Search for the cell housing the specified text and yield its [X, Y] center coordinate. 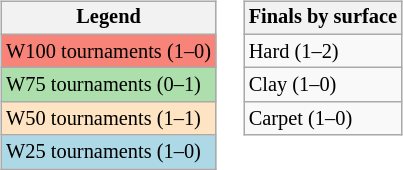
W75 tournaments (0–1) [108, 85]
W100 tournaments (1–0) [108, 51]
W50 tournaments (1–1) [108, 119]
Legend [108, 18]
W25 tournaments (1–0) [108, 152]
Finals by surface [323, 18]
Clay (1–0) [323, 85]
Carpet (1–0) [323, 119]
Hard (1–2) [323, 51]
